Locate the cell with the specified text and output its (X, Y) center coordinate. 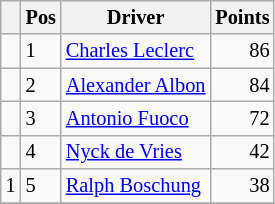
Alexander Albon (136, 85)
42 (242, 152)
Driver (136, 17)
Antonio Fuoco (136, 118)
Ralph Boschung (136, 186)
2 (41, 85)
5 (41, 186)
Nyck de Vries (136, 152)
Charles Leclerc (136, 51)
72 (242, 118)
Points (242, 17)
4 (41, 152)
Pos (41, 17)
84 (242, 85)
3 (41, 118)
38 (242, 186)
86 (242, 51)
